Return the (x, y) coordinate for the center point of the cell that contains the specified text.  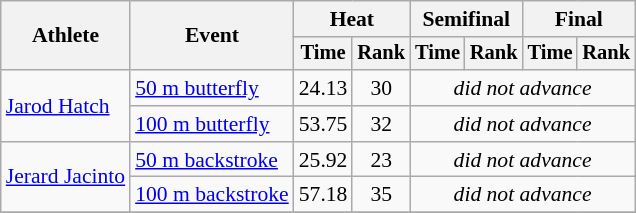
Event (212, 36)
Jarod Hatch (66, 106)
Final (579, 19)
53.75 (324, 124)
100 m backstroke (212, 195)
50 m backstroke (212, 160)
30 (381, 88)
Jerard Jacinto (66, 178)
24.13 (324, 88)
Athlete (66, 36)
57.18 (324, 195)
35 (381, 195)
Semifinal (466, 19)
Heat (352, 19)
23 (381, 160)
25.92 (324, 160)
32 (381, 124)
50 m butterfly (212, 88)
100 m butterfly (212, 124)
